Extract the [X, Y] coordinate from the center of the cell holding the provided text.  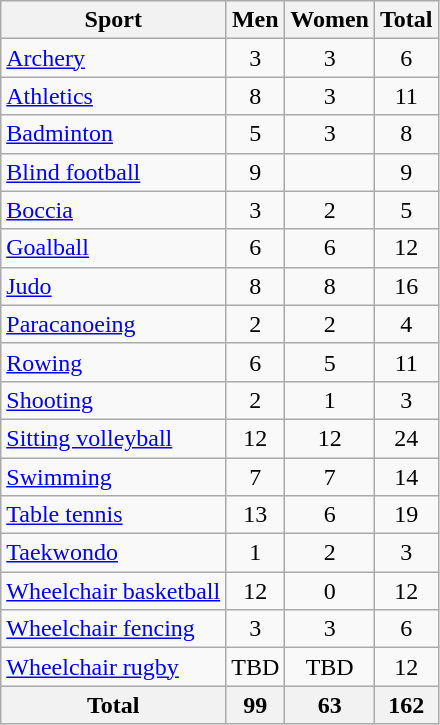
Wheelchair rugby [114, 667]
Rowing [114, 362]
Sitting volleyball [114, 438]
4 [407, 324]
63 [330, 705]
Swimming [114, 477]
Wheelchair basketball [114, 591]
0 [330, 591]
Badminton [114, 134]
14 [407, 477]
Judo [114, 286]
13 [256, 515]
Men [256, 20]
Sport [114, 20]
Paracanoeing [114, 324]
Goalball [114, 248]
Wheelchair fencing [114, 629]
Table tennis [114, 515]
16 [407, 286]
Boccia [114, 210]
Women [330, 20]
Taekwondo [114, 553]
Shooting [114, 400]
Archery [114, 58]
Athletics [114, 96]
Blind football [114, 172]
19 [407, 515]
99 [256, 705]
162 [407, 705]
24 [407, 438]
